For the text-containing cell, return its midpoint in (x, y) coordinate format. 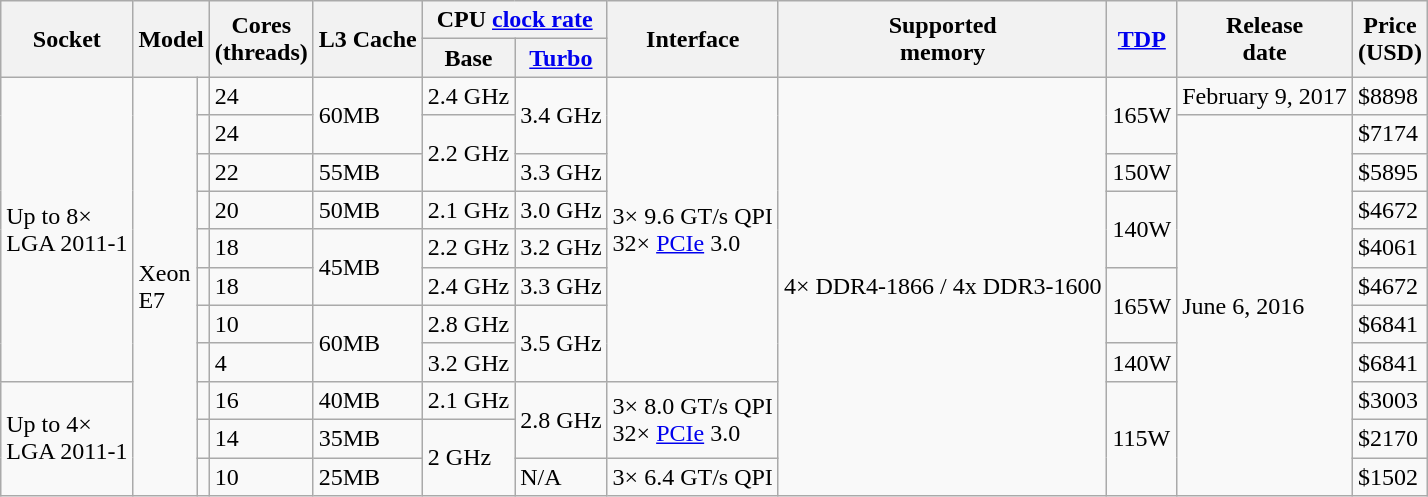
February 9, 2017 (1265, 96)
14 (261, 438)
22 (261, 172)
3× 9.6 GT/s QPI32× PCIe 3.0 (692, 229)
3× 8.0 GT/s QPI32× PCIe 3.0 (692, 419)
Up to 4×LGA 2011-1 (67, 438)
$5895 (1390, 172)
Cores(threads) (261, 39)
$7174 (1390, 134)
L3 Cache (368, 39)
16 (261, 400)
June 6, 2016 (1265, 306)
150W (1142, 172)
$4061 (1390, 248)
Up to 8×LGA 2011-1 (67, 229)
CPU clock rate (514, 20)
50MB (368, 210)
55MB (368, 172)
$3003 (1390, 400)
3.4 GHz (561, 115)
20 (261, 210)
3.0 GHz (561, 210)
Price(USD) (1390, 39)
45MB (368, 267)
4× DDR4-1866 / 4x DDR3-1600 (942, 286)
$2170 (1390, 438)
115W (1142, 438)
Socket (67, 39)
Releasedate (1265, 39)
Model (171, 39)
35MB (368, 438)
25MB (368, 477)
3.5 GHz (561, 343)
2 GHz (468, 457)
Interface (692, 39)
3× 6.4 GT/s QPI (692, 477)
TDP (1142, 39)
$8898 (1390, 96)
XeonE7 (166, 286)
Base (468, 58)
40MB (368, 400)
Supportedmemory (942, 39)
$1502 (1390, 477)
Turbo (561, 58)
N/A (561, 477)
4 (261, 362)
